Locate the cell with the specified text and output its (X, Y) center coordinate. 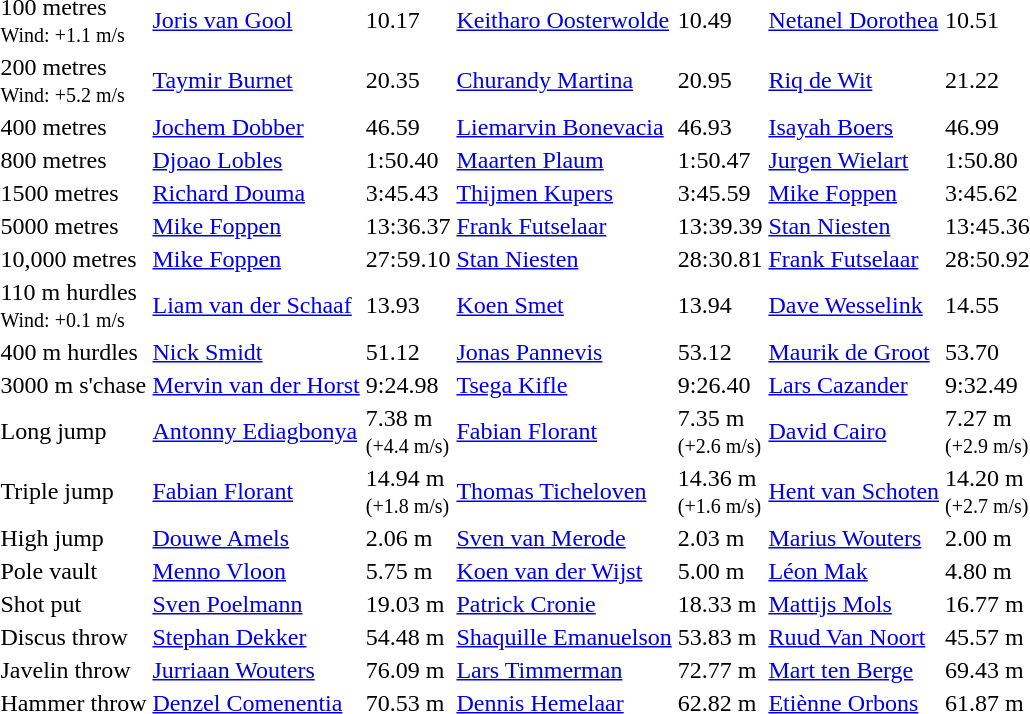
13.93 (408, 306)
Lars Cazander (854, 385)
2.03 m (720, 538)
Dave Wesselink (854, 306)
1:50.47 (720, 160)
Léon Mak (854, 571)
Koen van der Wijst (564, 571)
14.94 m(+1.8 m/s) (408, 492)
Djoao Lobles (256, 160)
Maurik de Groot (854, 352)
Richard Douma (256, 193)
9:26.40 (720, 385)
Jurgen Wielart (854, 160)
Sven Poelmann (256, 604)
19.03 m (408, 604)
Thijmen Kupers (564, 193)
Thomas Ticheloven (564, 492)
Jonas Pannevis (564, 352)
13:39.39 (720, 226)
46.93 (720, 127)
54.48 m (408, 637)
Koen Smet (564, 306)
Isayah Boers (854, 127)
Taymir Burnet (256, 80)
9:24.98 (408, 385)
53.12 (720, 352)
Hent van Schoten (854, 492)
David Cairo (854, 432)
Jurriaan Wouters (256, 670)
Sven van Merode (564, 538)
51.12 (408, 352)
Stephan Dekker (256, 637)
14.36 m(+1.6 m/s) (720, 492)
Ruud Van Noort (854, 637)
13.94 (720, 306)
Antonny Ediagbonya (256, 432)
Menno Vloon (256, 571)
Liam van der Schaaf (256, 306)
Douwe Amels (256, 538)
7.35 m(+2.6 m/s) (720, 432)
28:30.81 (720, 259)
7.38 m(+4.4 m/s) (408, 432)
20.95 (720, 80)
Churandy Martina (564, 80)
Tsega Kifle (564, 385)
76.09 m (408, 670)
Lars Timmerman (564, 670)
Patrick Cronie (564, 604)
27:59.10 (408, 259)
3:45.43 (408, 193)
1:50.40 (408, 160)
Jochem Dobber (256, 127)
Riq de Wit (854, 80)
72.77 m (720, 670)
18.33 m (720, 604)
Liemarvin Bonevacia (564, 127)
5.75 m (408, 571)
Marius Wouters (854, 538)
Mart ten Berge (854, 670)
Maarten Plaum (564, 160)
Shaquille Emanuelson (564, 637)
3:45.59 (720, 193)
Nick Smidt (256, 352)
5.00 m (720, 571)
46.59 (408, 127)
53.83 m (720, 637)
20.35 (408, 80)
2.06 m (408, 538)
Mattijs Mols (854, 604)
13:36.37 (408, 226)
Mervin van der Horst (256, 385)
